Extract the (X, Y) coordinate from the center of the cell holding the provided text.  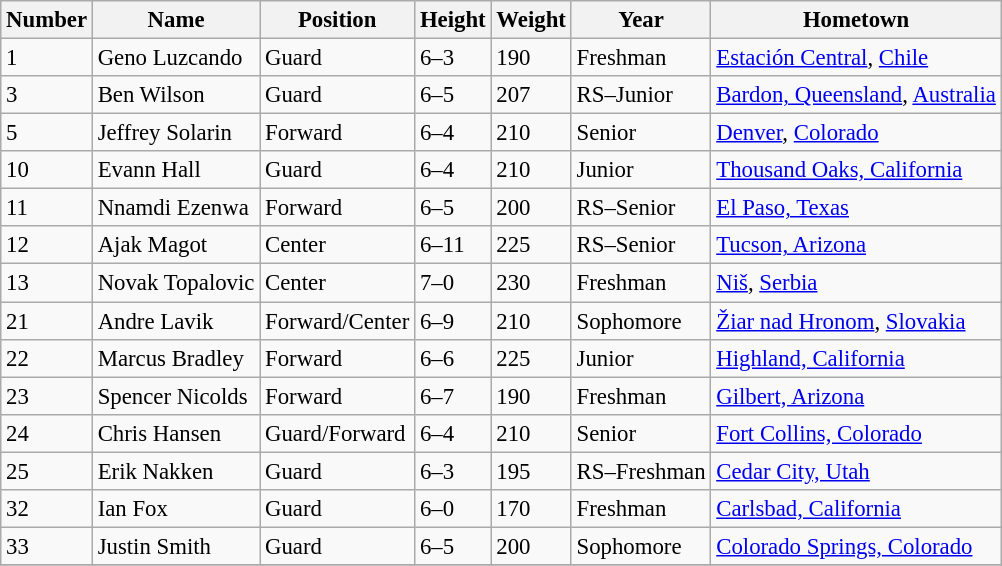
RS–Freshman (641, 471)
Height (453, 20)
Weight (531, 20)
Denver, Colorado (856, 133)
Žiar nad Hronom, Slovakia (856, 321)
Highland, California (856, 358)
Andre Lavik (176, 321)
Evann Hall (176, 170)
12 (47, 245)
Jeffrey Solarin (176, 133)
RS–Junior (641, 95)
Colorado Springs, Colorado (856, 546)
Ben Wilson (176, 95)
Spencer Nicolds (176, 396)
207 (531, 95)
6–11 (453, 245)
Hometown (856, 20)
Erik Nakken (176, 471)
6–6 (453, 358)
13 (47, 283)
Justin Smith (176, 546)
5 (47, 133)
25 (47, 471)
Guard/Forward (338, 433)
Cedar City, Utah (856, 471)
1 (47, 58)
6–7 (453, 396)
33 (47, 546)
10 (47, 170)
23 (47, 396)
170 (531, 509)
22 (47, 358)
Chris Hansen (176, 433)
32 (47, 509)
Year (641, 20)
Number (47, 20)
Thousand Oaks, California (856, 170)
Bardon, Queensland, Australia (856, 95)
Estación Central, Chile (856, 58)
195 (531, 471)
6–0 (453, 509)
El Paso, Texas (856, 208)
7–0 (453, 283)
Forward/Center (338, 321)
Tucson, Arizona (856, 245)
24 (47, 433)
Geno Luzcando (176, 58)
Fort Collins, Colorado (856, 433)
Carlsbad, California (856, 509)
3 (47, 95)
230 (531, 283)
Niš, Serbia (856, 283)
21 (47, 321)
Gilbert, Arizona (856, 396)
Novak Topalovic (176, 283)
Ajak Magot (176, 245)
6–9 (453, 321)
Name (176, 20)
Nnamdi Ezenwa (176, 208)
11 (47, 208)
Marcus Bradley (176, 358)
Position (338, 20)
Ian Fox (176, 509)
